Pinpoint the cell where the given text exists, returning its (x, y) midpoint coordinate. 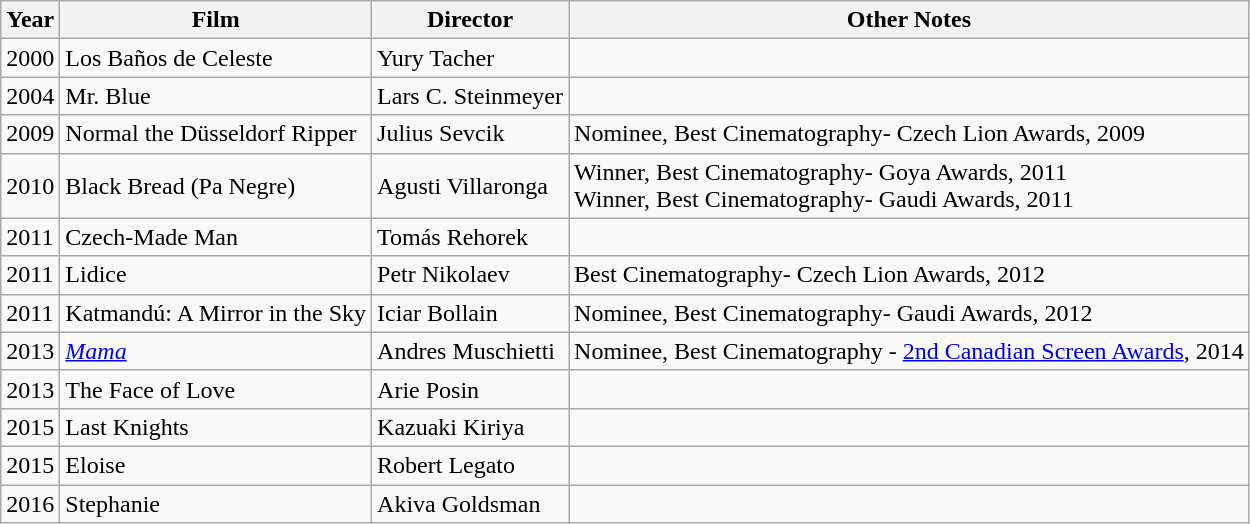
Petr Nikolaev (470, 275)
Other Notes (910, 20)
Arie Posin (470, 389)
The Face of Love (216, 389)
2004 (30, 96)
Julius Sevcik (470, 134)
Director (470, 20)
Nominee, Best Cinematography- Gaudi Awards, 2012 (910, 313)
Normal the Düsseldorf Ripper (216, 134)
Last Knights (216, 427)
Film (216, 20)
Akiva Goldsman (470, 503)
2000 (30, 58)
Black Bread (Pa Negre) (216, 186)
2010 (30, 186)
Agusti Villaronga (470, 186)
Iciar Bollain (470, 313)
Nominee, Best Cinematography - 2nd Canadian Screen Awards, 2014 (910, 351)
Nominee, Best Cinematography- Czech Lion Awards, 2009 (910, 134)
Los Baños de Celeste (216, 58)
Mama (216, 351)
Yury Tacher (470, 58)
Eloise (216, 465)
Kazuaki Kiriya (470, 427)
Winner, Best Cinematography- Goya Awards, 2011Winner, Best Cinematography- Gaudi Awards, 2011 (910, 186)
Stephanie (216, 503)
Lidice (216, 275)
Year (30, 20)
Lars C. Steinmeyer (470, 96)
Mr. Blue (216, 96)
2009 (30, 134)
Katmandú: A Mirror in the Sky (216, 313)
2016 (30, 503)
Andres Muschietti (470, 351)
Czech-Made Man (216, 237)
Best Cinematography- Czech Lion Awards, 2012 (910, 275)
Robert Legato (470, 465)
Tomás Rehorek (470, 237)
